Identify which cell holds the provided text, then report its [x, y] central coordinate. 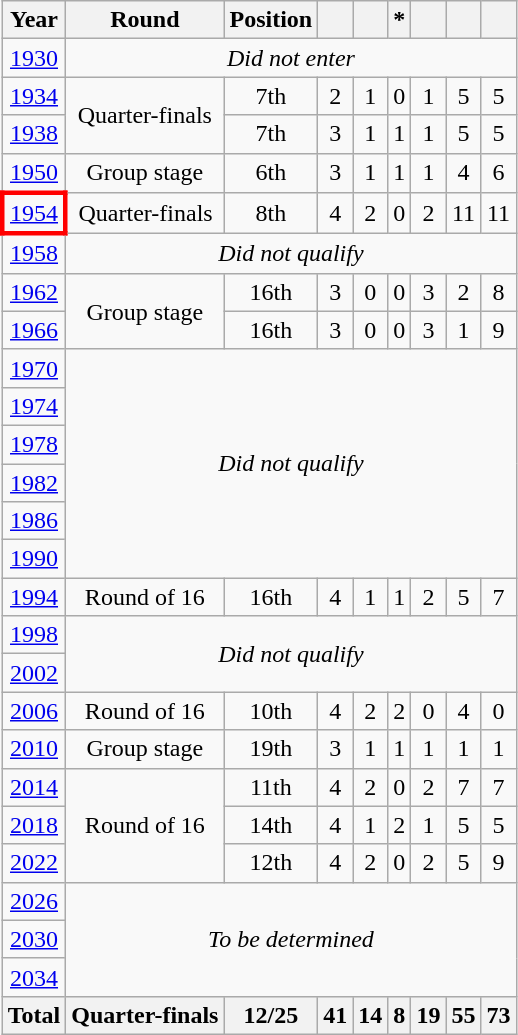
Total [34, 1015]
6th [271, 173]
2014 [34, 787]
Position [271, 20]
2026 [34, 901]
1970 [34, 368]
To be determined [291, 939]
1994 [34, 597]
14 [370, 1015]
1966 [34, 330]
1962 [34, 292]
Year [34, 20]
14th [271, 825]
2018 [34, 825]
10th [271, 711]
41 [336, 1015]
2034 [34, 977]
1938 [34, 134]
* [400, 20]
55 [464, 1015]
11th [271, 787]
1986 [34, 521]
1982 [34, 483]
1958 [34, 254]
8th [271, 214]
Did not enter [291, 58]
2002 [34, 673]
12/25 [271, 1015]
19 [428, 1015]
Round [145, 20]
1934 [34, 96]
12th [271, 863]
1950 [34, 173]
2010 [34, 749]
1978 [34, 444]
1990 [34, 559]
1930 [34, 58]
1998 [34, 635]
1954 [34, 214]
19th [271, 749]
1974 [34, 406]
2022 [34, 863]
2006 [34, 711]
2030 [34, 939]
6 [498, 173]
73 [498, 1015]
